Identify which cell holds the provided text, then report its (x, y) central coordinate. 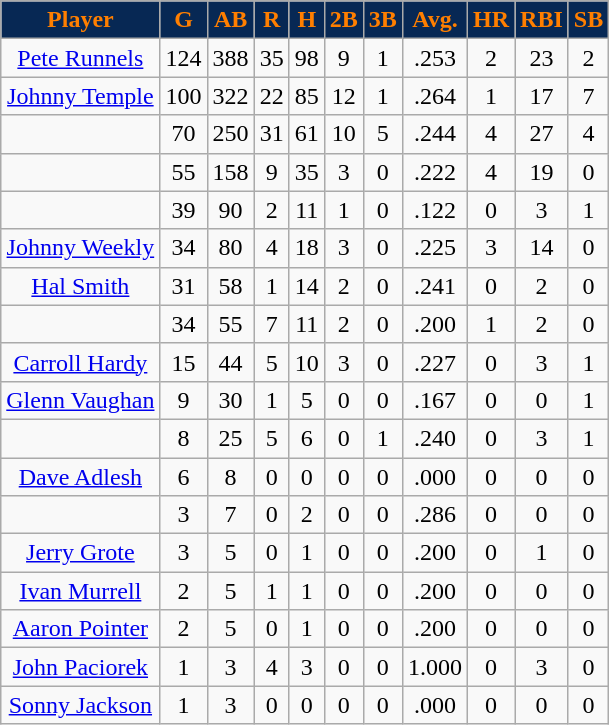
2B (344, 20)
Johnny Temple (80, 96)
.253 (434, 58)
.122 (434, 210)
1.000 (434, 667)
18 (306, 248)
Aaron Pointer (80, 629)
44 (230, 362)
.244 (434, 134)
H (306, 20)
12 (344, 96)
17 (542, 96)
HR (490, 20)
.264 (434, 96)
388 (230, 58)
.227 (434, 362)
85 (306, 96)
Avg. (434, 20)
Carroll Hardy (80, 362)
250 (230, 134)
Johnny Weekly (80, 248)
.241 (434, 286)
27 (542, 134)
SB (588, 20)
30 (230, 400)
Dave Adlesh (80, 477)
322 (230, 96)
Ivan Murrell (80, 591)
G (184, 20)
Player (80, 20)
25 (230, 438)
90 (230, 210)
98 (306, 58)
RBI (542, 20)
15 (184, 362)
Pete Runnels (80, 58)
Sonny Jackson (80, 705)
100 (184, 96)
.222 (434, 172)
.167 (434, 400)
19 (542, 172)
Glenn Vaughan (80, 400)
70 (184, 134)
.240 (434, 438)
80 (230, 248)
Jerry Grote (80, 553)
23 (542, 58)
61 (306, 134)
124 (184, 58)
Hal Smith (80, 286)
AB (230, 20)
22 (272, 96)
158 (230, 172)
John Paciorek (80, 667)
3B (382, 20)
58 (230, 286)
R (272, 20)
.286 (434, 515)
.225 (434, 248)
39 (184, 210)
